Search for the cell housing the specified text and yield its (x, y) center coordinate. 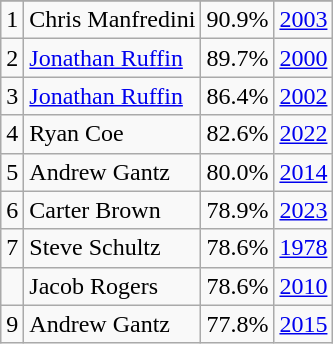
90.9% (238, 20)
9 (12, 324)
Carter Brown (112, 210)
Steve Schultz (112, 248)
80.0% (238, 172)
4 (12, 134)
2 (12, 58)
6 (12, 210)
5 (12, 172)
1 (12, 20)
Ryan Coe (112, 134)
Jacob Rogers (112, 286)
2003 (304, 20)
2022 (304, 134)
2023 (304, 210)
89.7% (238, 58)
3 (12, 96)
Chris Manfredini (112, 20)
86.4% (238, 96)
2002 (304, 96)
2010 (304, 286)
7 (12, 248)
77.8% (238, 324)
2014 (304, 172)
1978 (304, 248)
82.6% (238, 134)
2000 (304, 58)
2015 (304, 324)
78.9% (238, 210)
